Return [x, y] of the center of cell containing provided text 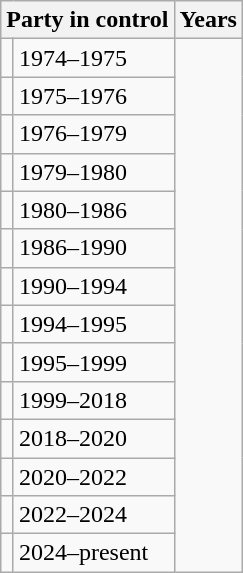
1999–2018 [94, 400]
2024–present [94, 553]
Years [208, 20]
2020–2022 [94, 477]
1986–1990 [94, 248]
1990–1994 [94, 286]
1974–1975 [94, 58]
2022–2024 [94, 515]
1980–1986 [94, 210]
1975–1976 [94, 96]
1995–1999 [94, 362]
1976–1979 [94, 134]
Party in control [88, 20]
1994–1995 [94, 324]
2018–2020 [94, 438]
1979–1980 [94, 172]
